Identify which cell holds the provided text, then report its (X, Y) central coordinate. 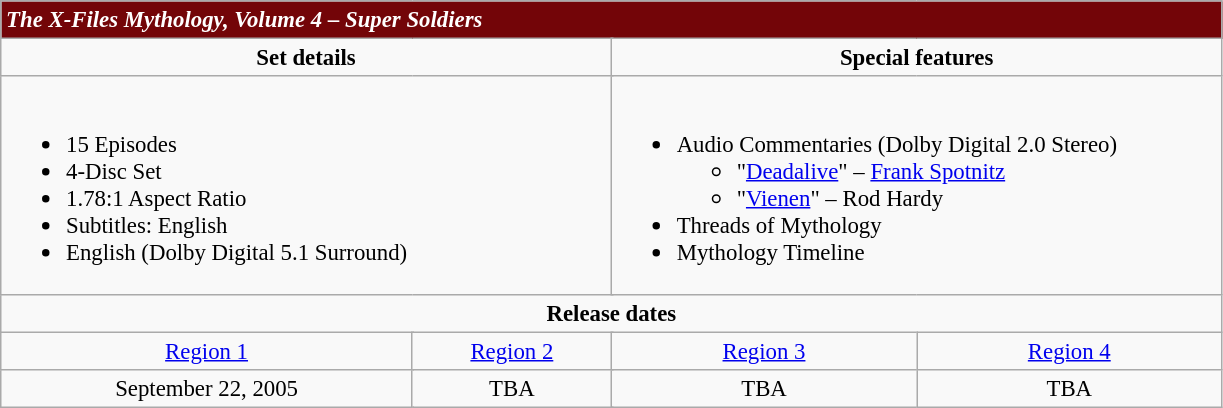
Special features (916, 58)
Region 2 (512, 351)
Release dates (612, 313)
Audio Commentaries (Dolby Digital 2.0 Stereo)"Deadalive" – Frank Spotnitz"Vienen" – Rod HardyThreads of MythologyMythology Timeline (916, 185)
Set details (306, 58)
Region 3 (764, 351)
Region 4 (1070, 351)
Region 1 (207, 351)
September 22, 2005 (207, 388)
The X-Files Mythology, Volume 4 – Super Soldiers (612, 20)
15 Episodes4-Disc Set1.78:1 Aspect RatioSubtitles: EnglishEnglish (Dolby Digital 5.1 Surround) (306, 185)
